Scan for the cell matching the given text and deliver its (X, Y) coordinate at center. 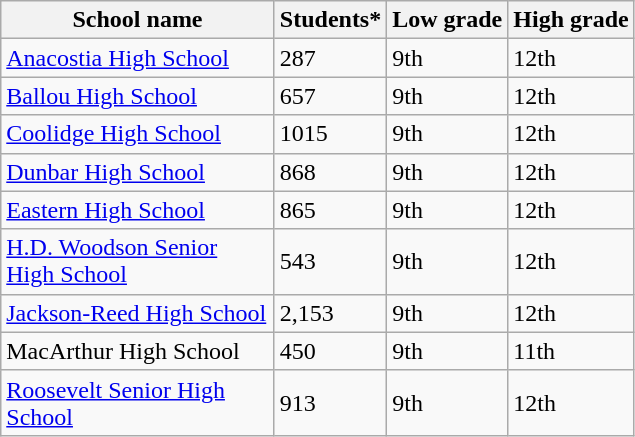
Roosevelt Senior High School (138, 402)
11th (571, 351)
Anacostia High School (138, 58)
657 (330, 96)
Ballou High School (138, 96)
Coolidge High School (138, 134)
Eastern High School (138, 210)
2,153 (330, 313)
High grade (571, 20)
Dunbar High School (138, 172)
Jackson-Reed High School (138, 313)
H.D. Woodson Senior High School (138, 262)
913 (330, 402)
865 (330, 210)
School name (138, 20)
1015 (330, 134)
MacArthur High School (138, 351)
543 (330, 262)
868 (330, 172)
Low grade (448, 20)
450 (330, 351)
287 (330, 58)
Students* (330, 20)
